Detect which cell encompasses the target text, then output its [X, Y] center coordinate. 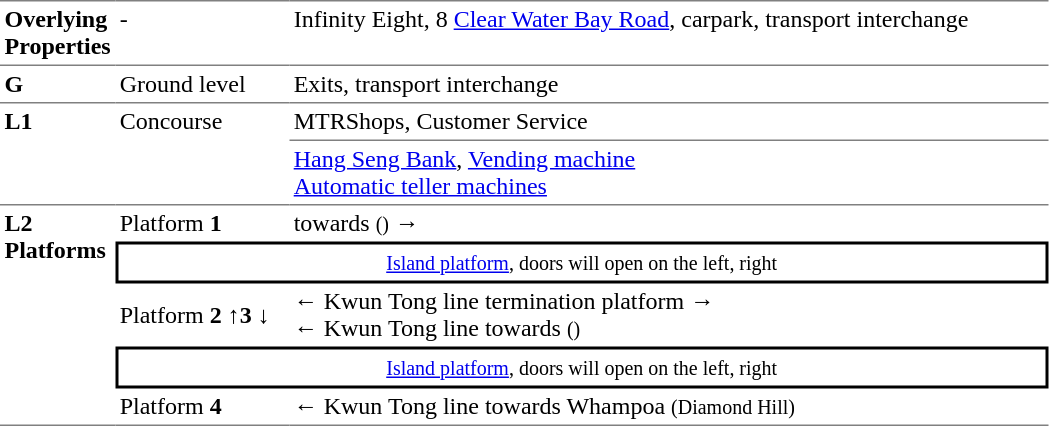
L2Platforms [58, 316]
Concourse [202, 155]
Infinity Eight, 8 Clear Water Bay Road, carpark, transport interchange [668, 33]
G [58, 85]
Platform 4 [202, 407]
Platform 2 ↑3 ↓ [202, 316]
towards () → [668, 224]
Platform 1 [202, 224]
Hang Seng Bank, Vending machineAutomatic teller machines [668, 173]
← Kwun Tong line towards Whampoa (Diamond Hill) [668, 407]
Ground level [202, 85]
Overlying Properties [58, 33]
MTRShops, Customer Service [668, 123]
Exits, transport interchange [668, 85]
← Kwun Tong line termination platform →← Kwun Tong line towards () [668, 316]
- [202, 33]
L1 [58, 155]
